For the text-containing cell, return its midpoint in (x, y) coordinate format. 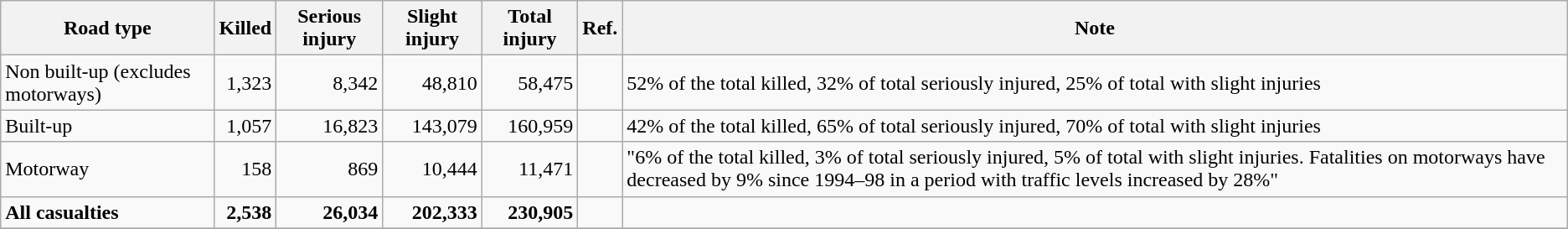
11,471 (529, 169)
26,034 (330, 212)
16,823 (330, 126)
1,057 (245, 126)
42% of the total killed, 65% of total seriously injured, 70% of total with slight injuries (1095, 126)
869 (330, 169)
58,475 (529, 82)
All casualties (107, 212)
Motorway (107, 169)
Non built-up (excludes motorways) (107, 82)
143,079 (432, 126)
52% of the total killed, 32% of total seriously injured, 25% of total with slight injuries (1095, 82)
2,538 (245, 212)
Ref. (600, 29)
8,342 (330, 82)
48,810 (432, 82)
Road type (107, 29)
160,959 (529, 126)
158 (245, 169)
Built-up (107, 126)
Serious injury (330, 29)
Killed (245, 29)
230,905 (529, 212)
1,323 (245, 82)
Slight injury (432, 29)
Total injury (529, 29)
202,333 (432, 212)
Note (1095, 29)
10,444 (432, 169)
